Find where the given text appears and provide that cell's center as [x, y] coordinate. 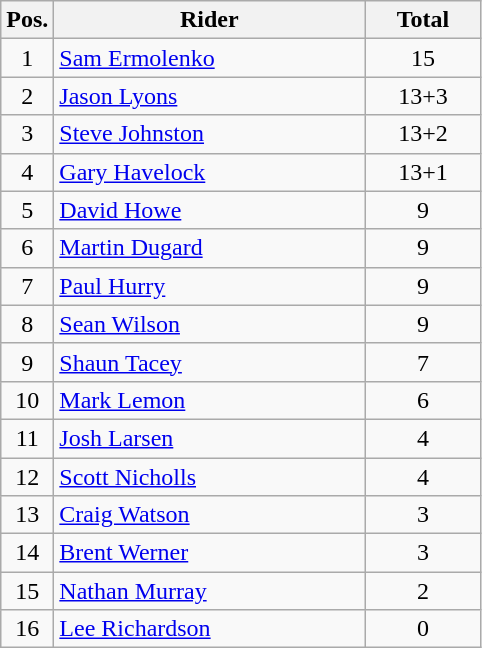
Mark Lemon [210, 400]
12 [28, 477]
Rider [210, 20]
1 [28, 58]
Brent Werner [210, 553]
5 [28, 210]
David Howe [210, 210]
Paul Hurry [210, 286]
Jason Lyons [210, 96]
0 [423, 629]
Craig Watson [210, 515]
Sean Wilson [210, 324]
Scott Nicholls [210, 477]
Pos. [28, 20]
14 [28, 553]
Steve Johnston [210, 134]
8 [28, 324]
Nathan Murray [210, 591]
Martin Dugard [210, 248]
16 [28, 629]
13 [28, 515]
Sam Ermolenko [210, 58]
Total [423, 20]
Josh Larsen [210, 438]
Gary Havelock [210, 172]
10 [28, 400]
11 [28, 438]
Shaun Tacey [210, 362]
13+1 [423, 172]
13+2 [423, 134]
Lee Richardson [210, 629]
13+3 [423, 96]
